Find where the given text appears and provide that cell's center as [x, y] coordinate. 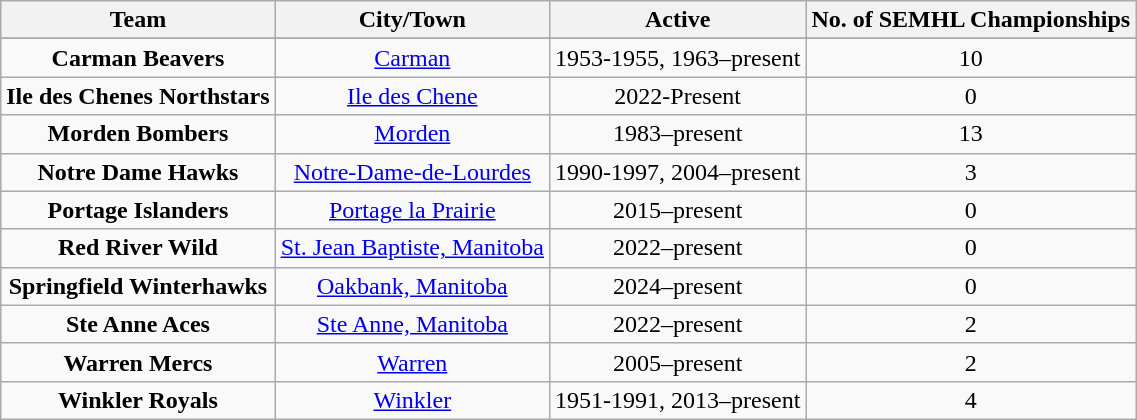
10 [971, 58]
Warren [412, 362]
Carman [412, 58]
Ste Anne, Manitoba [412, 324]
Ste Anne Aces [138, 324]
Warren Mercs [138, 362]
Ile des Chenes Northstars [138, 96]
Morden [412, 134]
Winkler [412, 400]
Team [138, 20]
Winkler Royals [138, 400]
Active [677, 20]
Springfield Winterhawks [138, 286]
1951-1991, 2013–present [677, 400]
City/Town [412, 20]
2015–present [677, 210]
No. of SEMHL Championships [971, 20]
2022-Present [677, 96]
Oakbank, Manitoba [412, 286]
4 [971, 400]
1983–present [677, 134]
Portage Islanders [138, 210]
St. Jean Baptiste, Manitoba [412, 248]
3 [971, 172]
Portage la Prairie [412, 210]
Notre-Dame-de-Lourdes [412, 172]
Morden Bombers [138, 134]
2005–present [677, 362]
1990-1997, 2004–present [677, 172]
Ile des Chene [412, 96]
13 [971, 134]
1953-1955, 1963–present [677, 58]
Red River Wild [138, 248]
Notre Dame Hawks [138, 172]
2024–present [677, 286]
Carman Beavers [138, 58]
